Return the (x, y) coordinate for the center point of the cell that contains the specified text.  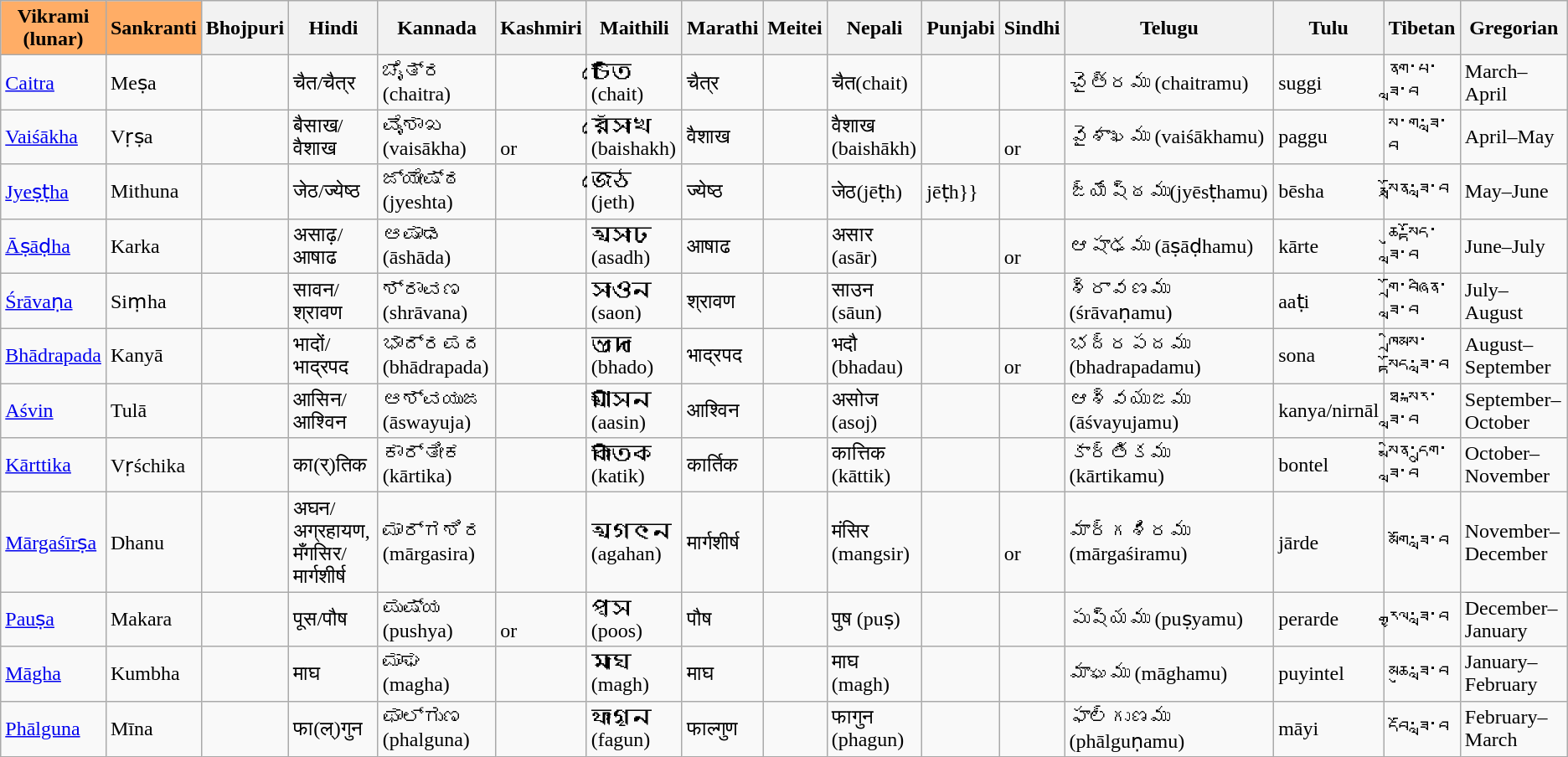
మాఘము (māghamu) (1169, 673)
पुष (puṣ) (874, 620)
Meitei (795, 28)
suggi (1328, 82)
Telugu (1169, 28)
वैशाख (baishākh) (874, 137)
Pauṣa (54, 620)
आश्विन (722, 410)
ಭಾದ್ರಪದ (bhādrapada) (436, 357)
Caitra (54, 82)
ས་ག་ཟླ་བ (1422, 137)
मार्गशीर्ष (722, 543)
Śrāvaṇa (54, 301)
चैत्र (722, 82)
Vṛṣa (153, 137)
ནག་པ་ཟླ་བ (1422, 82)
Meṣa (153, 82)
Vikrami(lunar) (54, 28)
ఆశ్వయుజము (āśvayujamu) (1169, 410)
Sankranti (153, 28)
अघन/अग्रहायण, मँगसिर/मार्गशीर्ष (333, 543)
Jyeṣṭha (54, 191)
ఆషాఢము (āṣāḍhamu) (1169, 246)
puyintel (1328, 673)
श्रावण (722, 301)
వైశాఖము (vaiśākhamu) (1169, 137)
భద్రపదము (bhadrapadamu) (1169, 357)
ಚೈತ್ರ (chaitra) (436, 82)
ಆಷಾಢ (āshāda) (436, 246)
చైత్రము (chaitramu) (1169, 82)
December–January (1514, 620)
कार्तिक (722, 466)
October–November (1514, 466)
Maithili (634, 28)
སྨིན་དྲུག་ཟླ་བ (1422, 466)
དབོ་ཟླ་བ (1422, 729)
ཐ་སྐར་ཟླ་བ (1422, 410)
Bhādrapada (54, 357)
भादों/भाद्रपद (333, 357)
Phālguna (54, 729)
སྣྲོན་ཟླ་བ (1422, 191)
ಮಾಘ (magha) (436, 673)
ಜ್ಯೇಷ್ಠ (jyeshta) (436, 191)
कात्तिक (kāttik) (874, 466)
August–September (1514, 357)
पूस/पौष (333, 620)
𑒂𑒮𑒱𑒢 (aasin) (634, 410)
बैसाख/वैशाख (333, 137)
Hindi (333, 28)
sona (1328, 357)
साउन (sāun) (874, 301)
ఫాల్గుణము (phālguṇamu) (1169, 729)
मंसिर (mangsir) (874, 543)
Mārgaśīrṣa (54, 543)
Tulu (1328, 28)
May–June (1514, 191)
jēṭh}} (961, 191)
असाढ़/आषाढ (333, 246)
June–July (1514, 246)
Siṃha (153, 301)
Kannada (436, 28)
𑒦𑒰𑒠𑒼 (bhado) (634, 357)
མགོ་ཟླ་བ (1422, 543)
మార్గశిరము (mārgaśiramu) (1169, 543)
Karka (153, 246)
పుష్యము (puṣyamu) (1169, 620)
भाद्रपद (722, 357)
Kanyā (153, 357)
ಫಾಲ್ಗುಣ (phalguna) (436, 729)
Sindhi (1032, 28)
གྲོ་བཞིན་ཟླ་བ (1422, 301)
फाल्गुण (722, 729)
𑒣𑒴𑒮 (poos) (634, 620)
Kashmiri (541, 28)
जेठ/ज्येष्ठ (333, 191)
perarde (1328, 620)
Māgha (54, 673)
ವೈಶಾಖ (vaisākha) (436, 137)
Āṣāḍha (54, 246)
ಆಶ್ವಯುಜ (āswayuja) (436, 410)
𑒥𑒻𑒮𑒰𑒐 (baishakh) (634, 137)
March–April (1514, 82)
फा(ल्)गुन (333, 729)
वैशाख (722, 137)
aaṭi (1328, 301)
శ్రావణము (śrāvaṇamu) (1169, 301)
𑒤𑒰𑒑𑒳𑒢 (fagun) (634, 729)
ಮಾರ್ಗಶಿರ (mārgasira) (436, 543)
January–February (1514, 673)
paggu (1328, 137)
भदौ (bhadau) (874, 357)
Kumbha (153, 673)
आसिन/आश्विन (333, 410)
Tibetan (1422, 28)
ज्येष्ठ (722, 191)
चैत/चैत्र (333, 82)
पौष (722, 620)
असार (asār) (874, 246)
𑒁𑒑𑒯𑒢 (agahan) (634, 543)
𑒧𑒰𑒒 (magh) (634, 673)
November–December (1514, 543)
September–October (1514, 410)
ಪುಷ್ಯ (pushya) (436, 620)
జ్యేష్ఠము(jyēsṭhamu) (1169, 191)
𑒖𑒹𑒚 (jeth) (634, 191)
असोज (asoj) (874, 410)
Tulā (153, 410)
February–March (1514, 729)
མཆུ་ཟླ་བ (1422, 673)
kanya/nirnāl (1328, 410)
Mithuna (153, 191)
फागुन (phagun) (874, 729)
Vaiśākha (54, 137)
𑒔𑒻𑒞𑒱 (chait) (634, 82)
ཆུ་སྟོད་ཟླ་བ (1422, 246)
རྒྱལ་ཟླ་བ (1422, 620)
ಕಾರ್ತೀಕ (kārtika) (436, 466)
Nepali (874, 28)
चैत(chait) (874, 82)
కార్తికము (kārtikamu) (1169, 466)
Vṛśchika (153, 466)
māyi (1328, 729)
सावन/श्रावण (333, 301)
Aśvin (54, 410)
Punjabi (961, 28)
April–May (1514, 137)
Marathi (722, 28)
माघ (magh) (874, 673)
kārte (1328, 246)
आषाढ (722, 246)
jārde (1328, 543)
Gregorian (1514, 28)
Dhanu (153, 543)
Makara (153, 620)
ಶ್ರಾವಣ (shrāvana) (436, 301)
bēsha (1328, 191)
𑒁𑒮𑒰𑒜𑓃 (asadh) (634, 246)
bontel (1328, 466)
𑒏𑒰𑒞𑒱𑒏 (katik) (634, 466)
𑒮𑒰𑒍𑒢 (saon) (634, 301)
का(र्)तिक (333, 466)
Kārttika (54, 466)
Mīna (153, 729)
जेठ(jēṭh) (874, 191)
Bhojpuri (245, 28)
ཁྲིམས་སྟོད་ཟླ་བ (1422, 357)
July–August (1514, 301)
